Return (x, y) of the center of cell containing provided text 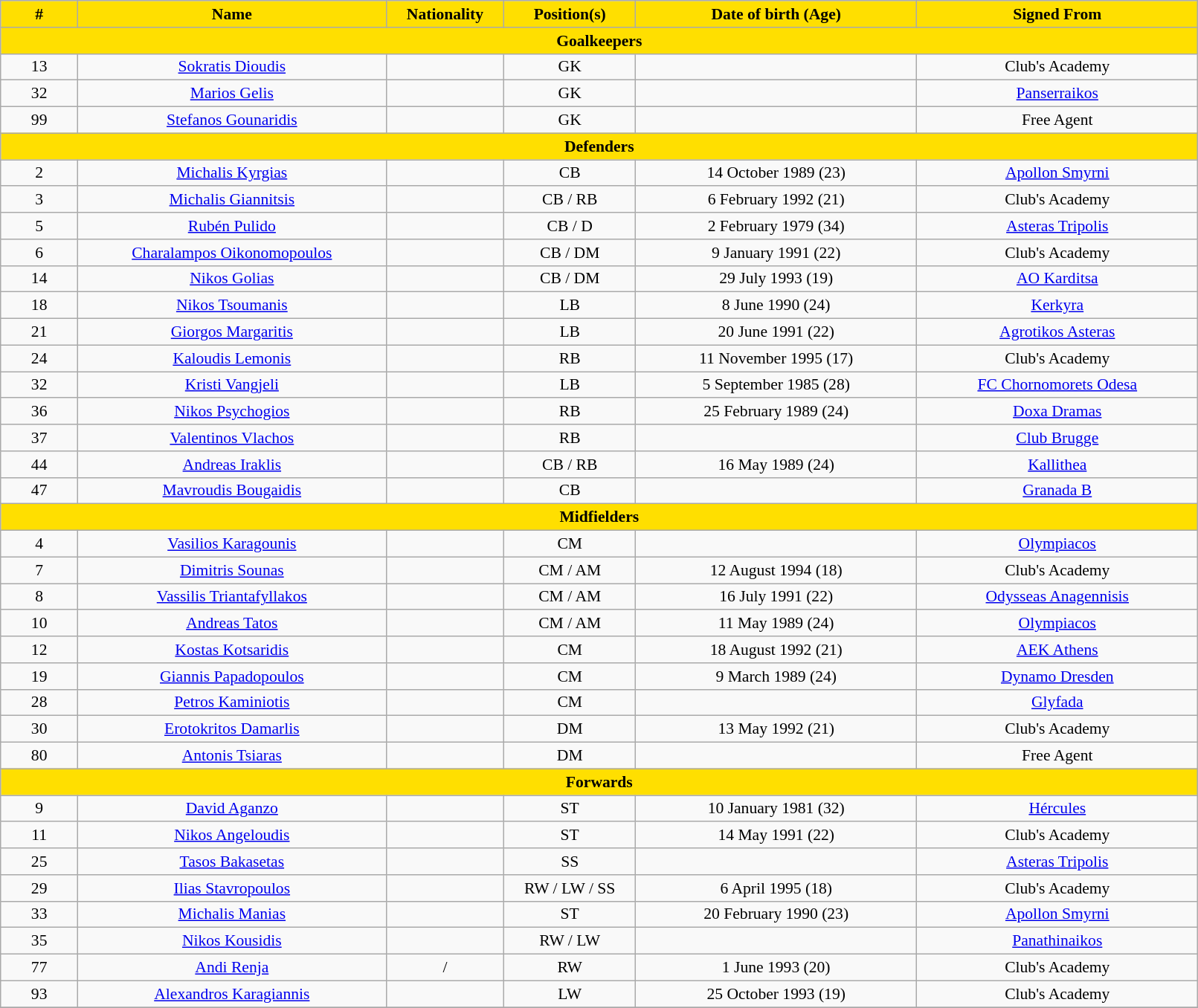
9 January 1991 (22) (776, 253)
Agrotikos Asteras (1057, 332)
Nikos Kousidis (232, 941)
Andi Renja (232, 968)
5 (39, 226)
13 (39, 67)
LW (570, 994)
CB / D (570, 226)
14 October 1989 (23) (776, 173)
Kostas Kotsaridis (232, 650)
Giorgos Margaritis (232, 332)
Kaloudis Lemonis (232, 358)
Kristi Vangjeli (232, 385)
93 (39, 994)
11 (39, 836)
29 (39, 888)
35 (39, 941)
SS (570, 862)
Panserraikos (1057, 94)
RW / LW (570, 941)
18 (39, 306)
4 (39, 544)
Forwards (599, 782)
20 June 1991 (22) (776, 332)
10 January 1981 (32) (776, 809)
Petros Kaminiotis (232, 702)
Mavroudis Bougaidis (232, 491)
Hércules (1057, 809)
14 (39, 279)
Antonis Tsiaras (232, 756)
Defenders (599, 146)
Glyfada (1057, 702)
David Aganzo (232, 809)
Vasilios Karagounis (232, 544)
8 (39, 597)
20 February 1990 (23) (776, 914)
29 July 1993 (19) (776, 279)
44 (39, 465)
77 (39, 968)
Michalis Manias (232, 914)
24 (39, 358)
Andreas Tatos (232, 624)
6 April 1995 (18) (776, 888)
16 May 1989 (24) (776, 465)
Stefanos Gounaridis (232, 120)
Granada B (1057, 491)
Andreas Iraklis (232, 465)
Valentinos Vlachos (232, 438)
30 (39, 729)
2 (39, 173)
Michalis Kyrgias (232, 173)
Charalampos Oikonomopoulos (232, 253)
Name (232, 14)
80 (39, 756)
RW / LW / SS (570, 888)
36 (39, 412)
18 August 1992 (21) (776, 650)
12 August 1994 (18) (776, 570)
11 November 1995 (17) (776, 358)
Marios Gelis (232, 94)
6 (39, 253)
Rubén Pulido (232, 226)
9 (39, 809)
Erotokritos Damarlis (232, 729)
Midfielders (599, 517)
19 (39, 676)
Signed From (1057, 14)
12 (39, 650)
10 (39, 624)
37 (39, 438)
14 May 1991 (22) (776, 836)
/ (445, 968)
Goalkeepers (599, 41)
1 June 1993 (20) (776, 968)
Position(s) (570, 14)
Nikos Tsoumanis (232, 306)
Giannis Papadopoulos (232, 676)
33 (39, 914)
Date of birth (Age) (776, 14)
Nationality (445, 14)
6 February 1992 (21) (776, 200)
7 (39, 570)
Panathinaikos (1057, 941)
FC Chornomorets Odesa (1057, 385)
Doxa Dramas (1057, 412)
Michalis Giannitsis (232, 200)
Dimitris Sounas (232, 570)
2 February 1979 (34) (776, 226)
Nikos Psychogios (232, 412)
Nikos Golias (232, 279)
Vassilis Triantafyllakos (232, 597)
3 (39, 200)
99 (39, 120)
Nikos Angeloudis (232, 836)
AEK Athens (1057, 650)
8 June 1990 (24) (776, 306)
RW (570, 968)
Kerkyra (1057, 306)
5 September 1985 (28) (776, 385)
Sokratis Dioudis (232, 67)
Dynamo Dresden (1057, 676)
Odysseas Anagennisis (1057, 597)
Tasos Bakasetas (232, 862)
11 May 1989 (24) (776, 624)
# (39, 14)
Club Brugge (1057, 438)
Alexandros Karagiannis (232, 994)
21 (39, 332)
9 March 1989 (24) (776, 676)
16 July 1991 (22) (776, 597)
47 (39, 491)
13 May 1992 (21) (776, 729)
28 (39, 702)
25 (39, 862)
AO Karditsa (1057, 279)
Kallithea (1057, 465)
25 February 1989 (24) (776, 412)
25 October 1993 (19) (776, 994)
Ilias Stavropoulos (232, 888)
